Identify which cell holds the provided text, then report its (x, y) central coordinate. 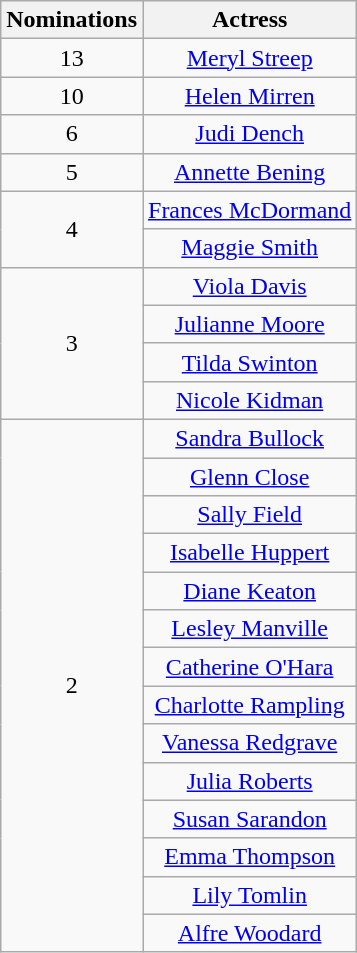
Vanessa Redgrave (249, 743)
Diane Keaton (249, 591)
Viola Davis (249, 286)
Annette Bening (249, 172)
Frances McDormand (249, 210)
Glenn Close (249, 477)
Sally Field (249, 515)
10 (72, 96)
Catherine O'Hara (249, 667)
Nicole Kidman (249, 400)
Maggie Smith (249, 248)
Lesley Manville (249, 629)
Helen Mirren (249, 96)
Susan Sarandon (249, 819)
Actress (249, 20)
6 (72, 134)
2 (72, 686)
Meryl Streep (249, 58)
4 (72, 229)
Judi Dench (249, 134)
Lily Tomlin (249, 895)
Julia Roberts (249, 781)
5 (72, 172)
Julianne Moore (249, 324)
Alfre Woodard (249, 933)
Isabelle Huppert (249, 553)
3 (72, 343)
13 (72, 58)
Emma Thompson (249, 857)
Charlotte Rampling (249, 705)
Tilda Swinton (249, 362)
Nominations (72, 20)
Sandra Bullock (249, 438)
